Capture the cell that displays the provided text and extract its (X, Y) central coordinate. 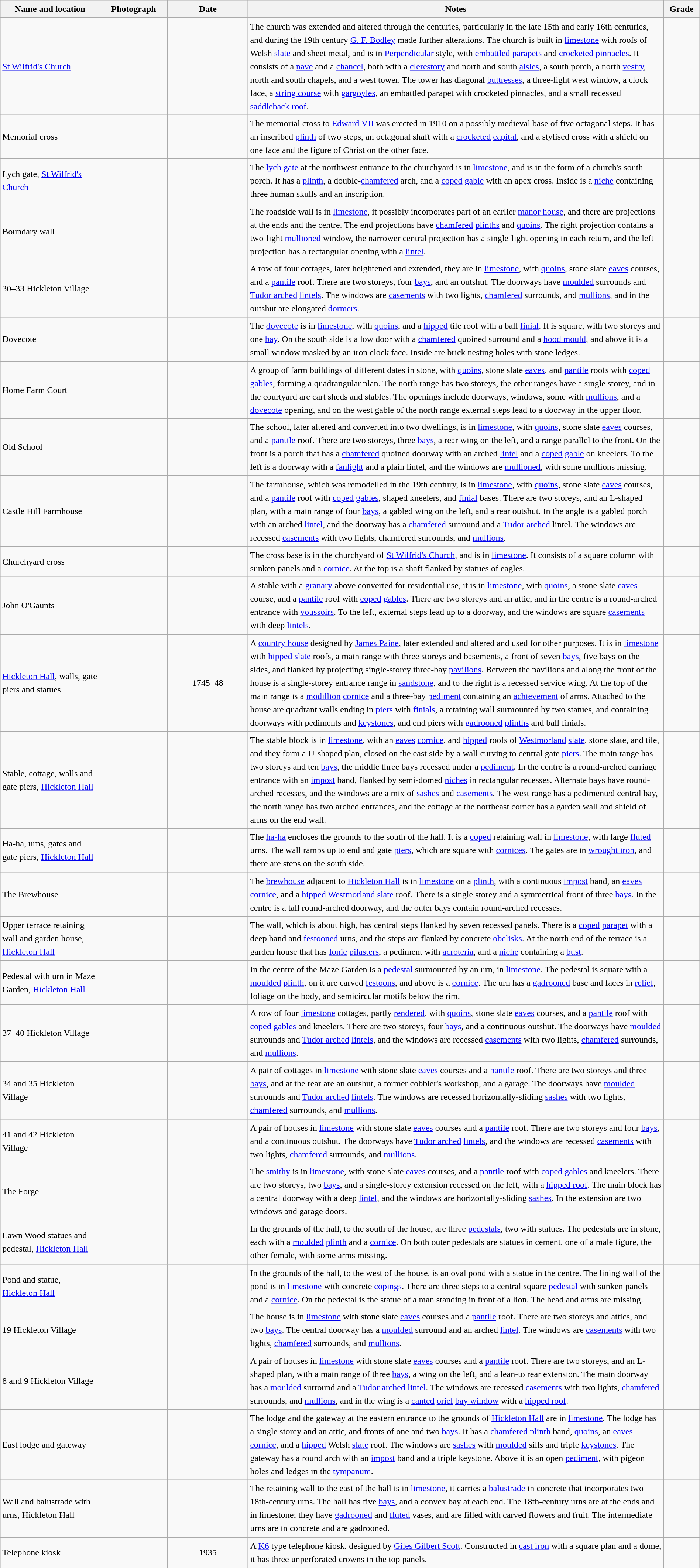
19 Hickleton Village (50, 1330)
Pedestal with urn in Maze Garden, Hickleton Hall (50, 982)
The Brewhouse (50, 894)
41 and 42 Hickleton Village (50, 1141)
8 and 9 Hickleton Village (50, 1380)
1935 (208, 1552)
Boundary wall (50, 231)
Memorial cross (50, 137)
Home Farm Court (50, 390)
Lych gate, St Wilfrid's Church (50, 181)
1745–48 (208, 683)
Date (208, 9)
Telephone kiosk (50, 1552)
The Forge (50, 1191)
Stable, cottage, walls and gate piers, Hickleton Hall (50, 780)
Castle Hill Farmhouse (50, 511)
Old School (50, 447)
Churchyard cross (50, 561)
Pond and statue, Hickleton Hall (50, 1286)
Hickleton Hall, walls, gate piers and statues (50, 683)
37–40 Hickleton Village (50, 1033)
Name and location (50, 9)
Lawn Wood statues and pedestal, Hickleton Hall (50, 1242)
John O'Gaunts (50, 606)
Ha-ha, urns, gates and gate piers, Hickleton Hall (50, 851)
St Wilfrid's Church (50, 66)
Wall and balustrade with urns, Hickleton Hall (50, 1508)
Upper terrace retaining wall and garden house, Hickleton Hall (50, 939)
30–33 Hickleton Village (50, 289)
Notes (456, 9)
Dovecote (50, 339)
Photograph (134, 9)
Grade (682, 9)
East lodge and gateway (50, 1445)
34 and 35 Hickleton Village (50, 1090)
